Locate the cell with the specified text and output its [x, y] center coordinate. 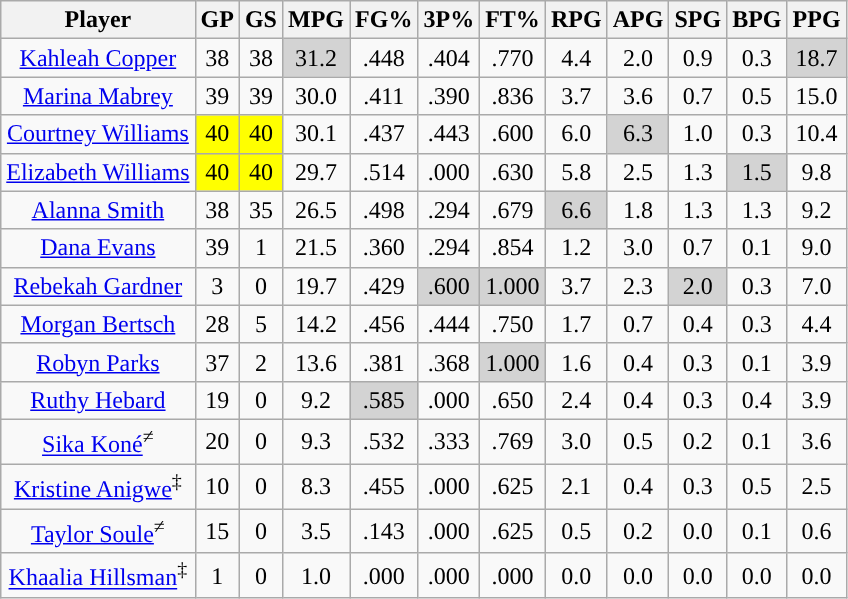
15.0 [816, 96]
26.5 [316, 210]
Taylor Soule≠ [98, 532]
6.6 [576, 210]
1.5 [757, 172]
9.0 [816, 248]
.443 [449, 134]
Dana Evans [98, 248]
Khaalia Hillsman‡ [98, 576]
18.7 [816, 58]
14.2 [316, 324]
.404 [449, 58]
19 [217, 400]
GP [217, 20]
FG% [384, 20]
Ruthy Hebard [98, 400]
Elizabeth Williams [98, 172]
Kahleah Copper [98, 58]
28 [217, 324]
.769 [513, 442]
APG [638, 20]
3P% [449, 20]
35 [260, 210]
3 [217, 286]
SPG [698, 20]
6.0 [576, 134]
Morgan Bertsch [98, 324]
6.3 [638, 134]
.770 [513, 58]
.514 [384, 172]
PPG [816, 20]
5.8 [576, 172]
.456 [384, 324]
3.5 [316, 532]
.429 [384, 286]
9.3 [316, 442]
.333 [449, 442]
Alanna Smith [98, 210]
RPG [576, 20]
.854 [513, 248]
Player [98, 20]
.650 [513, 400]
31.2 [316, 58]
Sika Koné≠ [98, 442]
2.3 [638, 286]
30.0 [316, 96]
.498 [384, 210]
.448 [384, 58]
0.6 [816, 532]
FT% [513, 20]
29.7 [316, 172]
21.5 [316, 248]
.360 [384, 248]
Kristine Anigwe‡ [98, 486]
.679 [513, 210]
.630 [513, 172]
7.0 [816, 286]
.444 [449, 324]
10.4 [816, 134]
.143 [384, 532]
13.6 [316, 362]
GS [260, 20]
.368 [449, 362]
5 [260, 324]
.836 [513, 96]
Robyn Parks [98, 362]
.585 [384, 400]
MPG [316, 20]
1.8 [638, 210]
19.7 [316, 286]
20 [217, 442]
BPG [757, 20]
8.3 [316, 486]
9.8 [816, 172]
.390 [449, 96]
1.7 [576, 324]
37 [217, 362]
.455 [384, 486]
30.1 [316, 134]
2.1 [576, 486]
1.2 [576, 248]
2.4 [576, 400]
.750 [513, 324]
15 [217, 532]
Rebekah Gardner [98, 286]
2 [260, 362]
Marina Mabrey [98, 96]
.532 [384, 442]
.381 [384, 362]
10 [217, 486]
0.9 [698, 58]
.411 [384, 96]
Courtney Williams [98, 134]
1.6 [576, 362]
.437 [384, 134]
